Identify which cell holds the provided text, then report its [x, y] central coordinate. 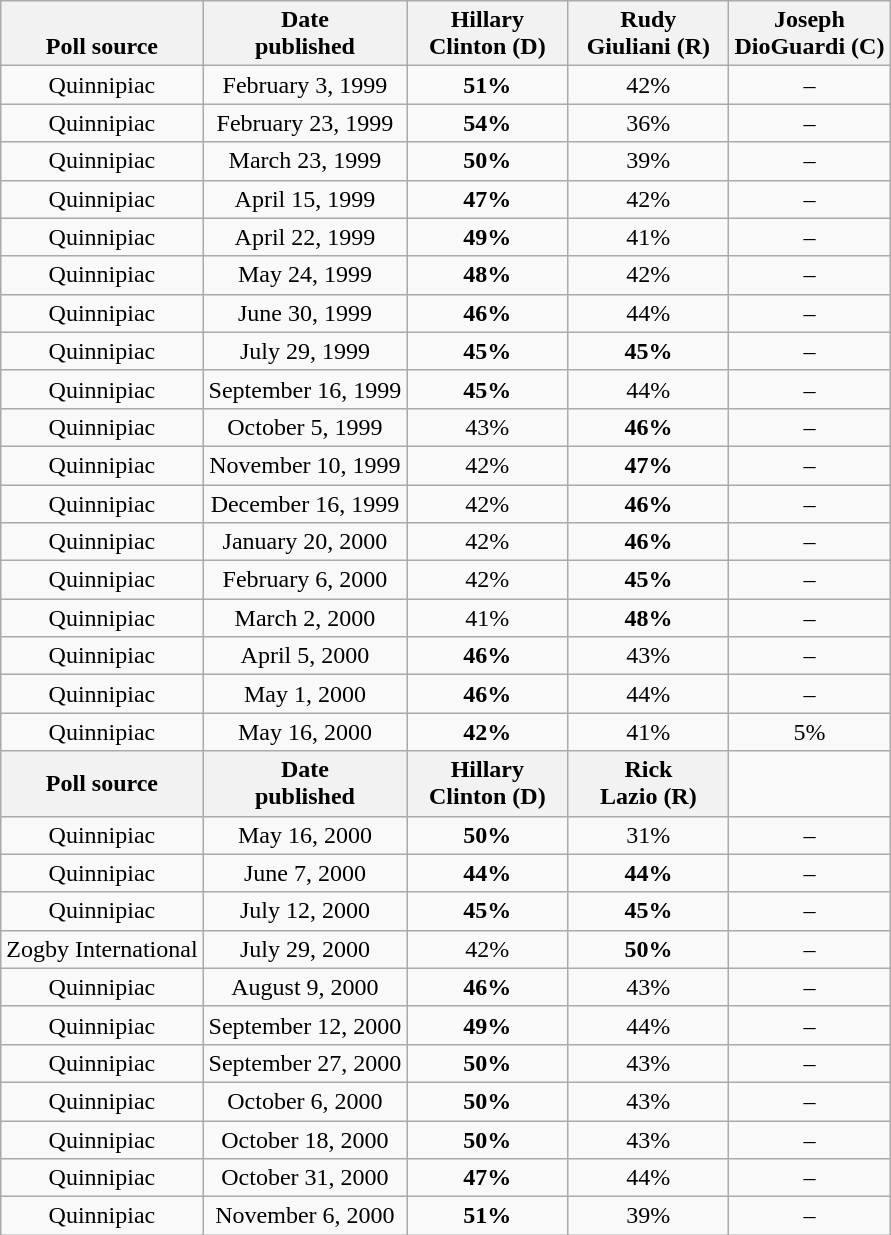
October 18, 2000 [305, 1139]
July 29, 1999 [305, 351]
RudyGiuliani (R) [648, 34]
September 27, 2000 [305, 1063]
December 16, 1999 [305, 503]
March 2, 2000 [305, 618]
May 1, 2000 [305, 694]
August 9, 2000 [305, 987]
September 12, 2000 [305, 1025]
October 5, 1999 [305, 427]
September 16, 1999 [305, 389]
March 23, 1999 [305, 161]
October 31, 2000 [305, 1178]
RickLazio (R) [648, 784]
February 6, 2000 [305, 580]
June 7, 2000 [305, 873]
February 23, 1999 [305, 123]
May 24, 1999 [305, 275]
Zogby International [102, 949]
July 29, 2000 [305, 949]
JosephDioGuardi (C) [810, 34]
31% [648, 835]
5% [810, 732]
February 3, 1999 [305, 85]
April 5, 2000 [305, 656]
July 12, 2000 [305, 911]
April 22, 1999 [305, 237]
October 6, 2000 [305, 1101]
June 30, 1999 [305, 313]
January 20, 2000 [305, 542]
54% [488, 123]
November 10, 1999 [305, 465]
November 6, 2000 [305, 1216]
36% [648, 123]
April 15, 1999 [305, 199]
